Output the (x, y) coordinate of the center of the cell containing the given text.  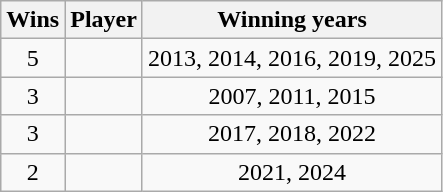
5 (33, 58)
2017, 2018, 2022 (292, 134)
2013, 2014, 2016, 2019, 2025 (292, 58)
2007, 2011, 2015 (292, 96)
Player (104, 20)
Winning years (292, 20)
2021, 2024 (292, 172)
Wins (33, 20)
2 (33, 172)
